Extract the [x, y] coordinate from the center of the cell holding the provided text.  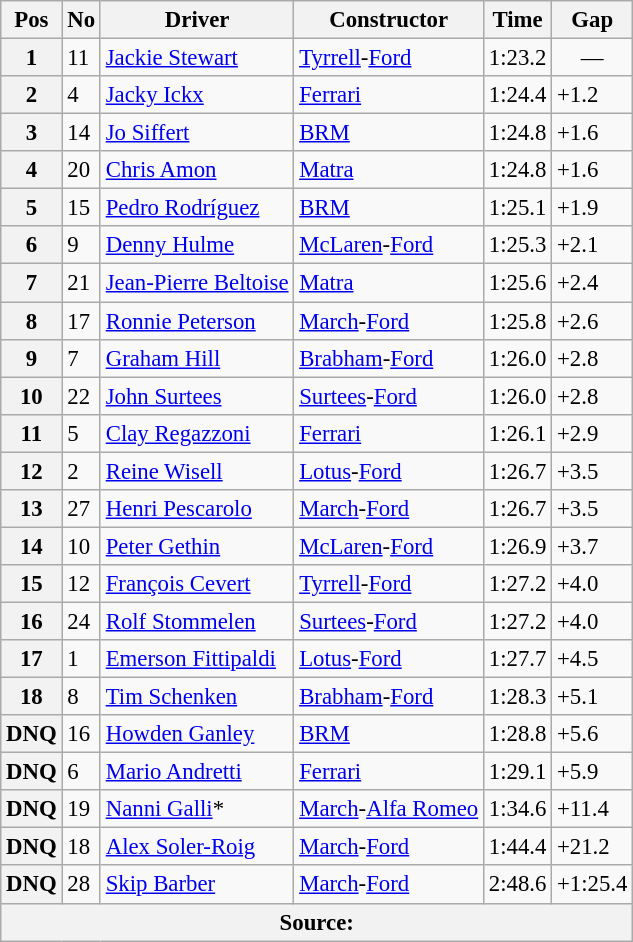
1:23.2 [517, 58]
Alex Soler-Roig [196, 847]
Jacky Ickx [196, 95]
2:48.6 [517, 885]
+1.2 [592, 95]
Pos [32, 20]
+3.7 [592, 546]
1:25.6 [517, 283]
1:27.7 [517, 659]
Graham Hill [196, 358]
1:25.1 [517, 208]
Clay Regazzoni [196, 433]
Nanni Galli* [196, 809]
March-Alfa Romeo [389, 809]
+4.5 [592, 659]
1:44.4 [517, 847]
1:28.8 [517, 734]
13 [32, 509]
1:34.6 [517, 809]
1:24.4 [517, 95]
François Cevert [196, 584]
Mario Andretti [196, 772]
Peter Gethin [196, 546]
Denny Hulme [196, 245]
Jean-Pierre Beltoise [196, 283]
+2.9 [592, 433]
1:29.1 [517, 772]
+2.6 [592, 321]
+21.2 [592, 847]
Tim Schenken [196, 697]
22 [81, 396]
Jo Siffert [196, 133]
+5.1 [592, 697]
Skip Barber [196, 885]
Henri Pescarolo [196, 509]
Source: [317, 922]
Jackie Stewart [196, 58]
+1.9 [592, 208]
3 [32, 133]
+5.6 [592, 734]
No [81, 20]
1:25.3 [517, 245]
Time [517, 20]
Chris Amon [196, 170]
+2.1 [592, 245]
28 [81, 885]
Reine Wisell [196, 471]
John Surtees [196, 396]
+1:25.4 [592, 885]
Ronnie Peterson [196, 321]
+5.9 [592, 772]
Pedro Rodríguez [196, 208]
1:25.8 [517, 321]
19 [81, 809]
Driver [196, 20]
27 [81, 509]
1:28.3 [517, 697]
— [592, 58]
Gap [592, 20]
+11.4 [592, 809]
21 [81, 283]
20 [81, 170]
+2.4 [592, 283]
Emerson Fittipaldi [196, 659]
1:26.1 [517, 433]
1:26.9 [517, 546]
Howden Ganley [196, 734]
Constructor [389, 20]
24 [81, 621]
Rolf Stommelen [196, 621]
